Capture the cell that displays the provided text and extract its (x, y) central coordinate. 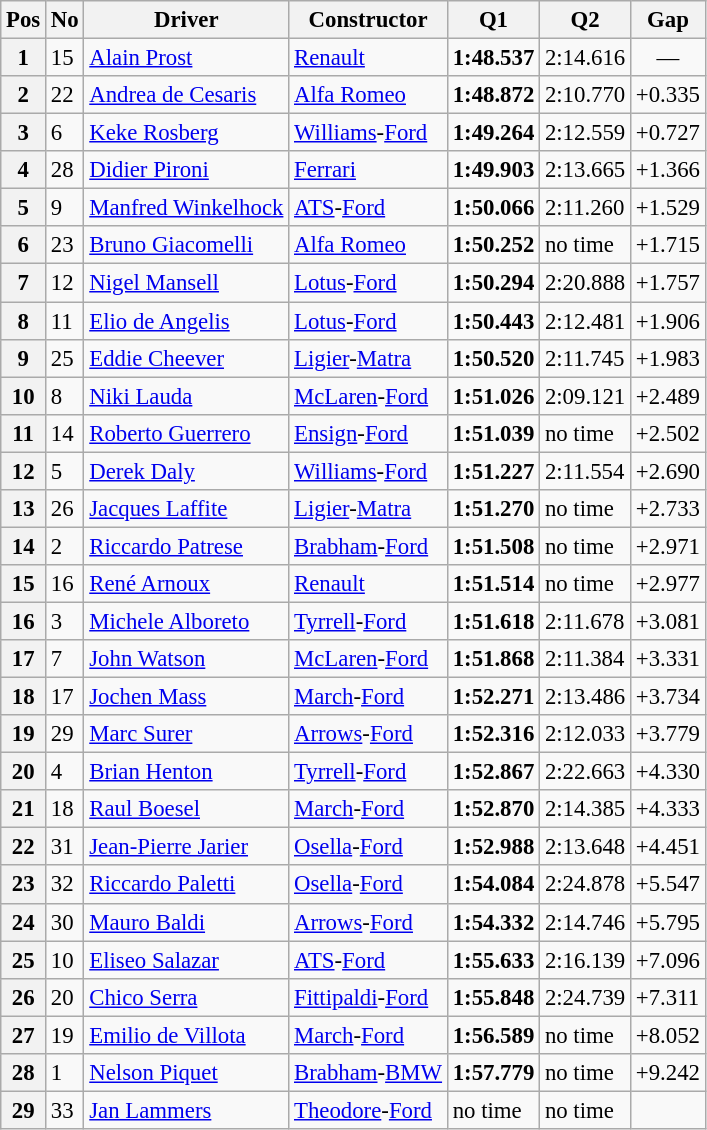
Q1 (493, 20)
+3.331 (668, 659)
Bruno Giacomelli (186, 245)
+1.757 (668, 283)
1:55.633 (493, 960)
John Watson (186, 659)
1:51.227 (493, 471)
Alain Prost (186, 58)
13 (24, 509)
Ferrari (368, 170)
2:12.033 (586, 734)
2:13.648 (586, 847)
Niki Lauda (186, 396)
+0.335 (668, 95)
Brabham-BMW (368, 1073)
+8.052 (668, 1035)
Jacques Laffite (186, 509)
1:52.867 (493, 772)
Manfred Winkelhock (186, 208)
+3.779 (668, 734)
Eddie Cheever (186, 358)
Andrea de Cesaris (186, 95)
24 (24, 922)
2:11.260 (586, 208)
2:11.554 (586, 471)
Roberto Guerrero (186, 433)
1:50.520 (493, 358)
Driver (186, 20)
+7.096 (668, 960)
Eliseo Salazar (186, 960)
33 (65, 1110)
1:51.026 (493, 396)
1:49.264 (493, 133)
Mauro Baldi (186, 922)
Theodore-Ford (368, 1110)
Chico Serra (186, 997)
+2.502 (668, 433)
2:14.746 (586, 922)
René Arnoux (186, 584)
+4.330 (668, 772)
— (668, 58)
1:51.508 (493, 546)
2:14.385 (586, 809)
Constructor (368, 20)
Michele Alboreto (186, 621)
1:50.066 (493, 208)
+3.081 (668, 621)
Keke Rosberg (186, 133)
1:54.084 (493, 885)
+1.715 (668, 245)
2:22.663 (586, 772)
2:10.770 (586, 95)
Elio de Angelis (186, 321)
1:51.868 (493, 659)
Fittipaldi-Ford (368, 997)
1:54.332 (493, 922)
+7.311 (668, 997)
+2.489 (668, 396)
+2.690 (668, 471)
1:52.988 (493, 847)
Jean-Pierre Jarier (186, 847)
Q2 (586, 20)
2:24.739 (586, 997)
Raul Boesel (186, 809)
Brian Henton (186, 772)
2:16.139 (586, 960)
1:56.589 (493, 1035)
1:48.537 (493, 58)
1:52.316 (493, 734)
2:11.384 (586, 659)
Nigel Mansell (186, 283)
1:49.903 (493, 170)
Jochen Mass (186, 697)
+1.906 (668, 321)
+1.529 (668, 208)
+1.983 (668, 358)
Marc Surer (186, 734)
2:12.559 (586, 133)
Riccardo Patrese (186, 546)
Emilio de Villota (186, 1035)
Derek Daly (186, 471)
Riccardo Paletti (186, 885)
Nelson Piquet (186, 1073)
1:50.252 (493, 245)
+0.727 (668, 133)
2:11.678 (586, 621)
1:51.270 (493, 509)
1:57.779 (493, 1073)
2:11.745 (586, 358)
+5.547 (668, 885)
+2.971 (668, 546)
Ensign-Ford (368, 433)
1:51.618 (493, 621)
1:51.514 (493, 584)
No (65, 20)
1:52.271 (493, 697)
1:50.294 (493, 283)
27 (24, 1035)
+5.795 (668, 922)
+2.733 (668, 509)
1:52.870 (493, 809)
1:51.039 (493, 433)
32 (65, 885)
2:20.888 (586, 283)
+9.242 (668, 1073)
21 (24, 809)
1:50.443 (493, 321)
2:13.486 (586, 697)
Didier Pironi (186, 170)
2:14.616 (586, 58)
2:24.878 (586, 885)
2:12.481 (586, 321)
Jan Lammers (186, 1110)
31 (65, 847)
Pos (24, 20)
2:09.121 (586, 396)
+4.333 (668, 809)
+3.734 (668, 697)
Gap (668, 20)
+1.366 (668, 170)
1:48.872 (493, 95)
+2.977 (668, 584)
30 (65, 922)
2:13.665 (586, 170)
+4.451 (668, 847)
Brabham-Ford (368, 546)
1:55.848 (493, 997)
